Capture the cell that displays the provided text and extract its (X, Y) central coordinate. 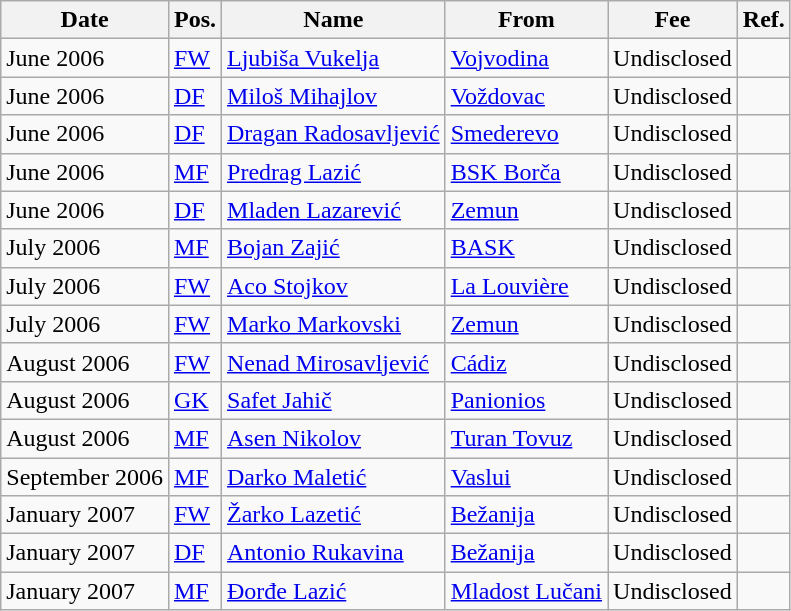
Mladen Lazarević (334, 210)
Darko Maletić (334, 477)
Vaslui (526, 477)
Fee (673, 20)
Asen Nikolov (334, 438)
Nenad Mirosavljević (334, 362)
Name (334, 20)
Voždovac (526, 96)
Pos. (194, 20)
Smederevo (526, 134)
Antonio Rukavina (334, 553)
Marko Markovski (334, 324)
BSK Borča (526, 172)
Aco Stojkov (334, 286)
Ref. (764, 20)
Turan Tovuz (526, 438)
Safet Jahič (334, 400)
BASK (526, 248)
Žarko Lazetić (334, 515)
La Louvière (526, 286)
From (526, 20)
Vojvodina (526, 58)
Ljubiša Vukelja (334, 58)
Panionios (526, 400)
Predrag Lazić (334, 172)
Đorđe Lazić (334, 591)
Mladost Lučani (526, 591)
Miloš Mihajlov (334, 96)
GK (194, 400)
Date (85, 20)
September 2006 (85, 477)
Dragan Radosavljević (334, 134)
Cádiz (526, 362)
Bojan Zajić (334, 248)
